For the text-containing cell, return its midpoint in (X, Y) coordinate format. 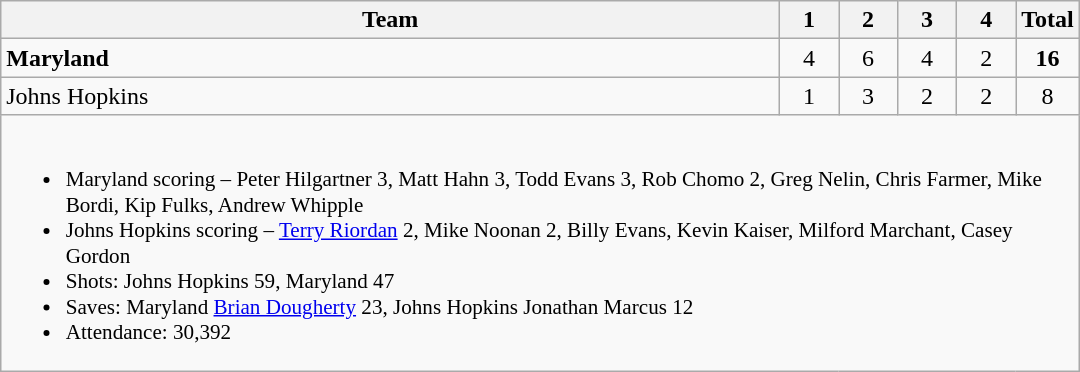
Total (1048, 20)
8 (1048, 96)
Johns Hopkins (390, 96)
16 (1048, 58)
6 (868, 58)
Maryland (390, 58)
Team (390, 20)
